Find where the given text appears and provide that cell's center as [X, Y] coordinate. 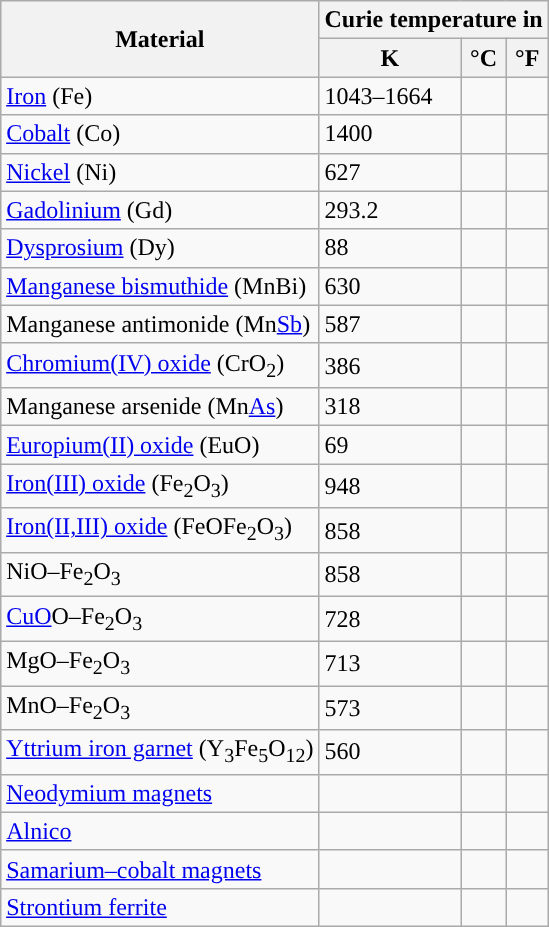
728 [390, 619]
386 [390, 365]
948 [390, 486]
1043–1664 [390, 96]
713 [390, 663]
627 [390, 172]
88 [390, 248]
°F [527, 58]
K [390, 58]
293.2 [390, 210]
318 [390, 407]
Alnico [160, 831]
Material [160, 39]
Iron(II,III) oxide (FeOFe2O3) [160, 530]
Gadolinium (Gd) [160, 210]
Dysprosium (Dy) [160, 248]
Nickel (Ni) [160, 172]
1400 [390, 134]
Manganese arsenide (MnAs) [160, 407]
Europium(II) oxide (EuO) [160, 445]
69 [390, 445]
Curie temperature in [434, 20]
560 [390, 752]
587 [390, 324]
Cobalt (Co) [160, 134]
MnO–Fe2O3 [160, 708]
Manganese bismuthide (MnBi) [160, 286]
Neodymium magnets [160, 793]
630 [390, 286]
Strontium ferrite [160, 907]
°C [484, 58]
Manganese antimonide (MnSb) [160, 324]
Chromium(IV) oxide (CrO2) [160, 365]
CuOO–Fe2O3 [160, 619]
573 [390, 708]
Iron (Fe) [160, 96]
NiO–Fe2O3 [160, 574]
Iron(III) oxide (Fe2O3) [160, 486]
Samarium–cobalt magnets [160, 869]
MgO–Fe2O3 [160, 663]
Yttrium iron garnet (Y3Fe5O12) [160, 752]
